Search for the cell housing the specified text and yield its (x, y) center coordinate. 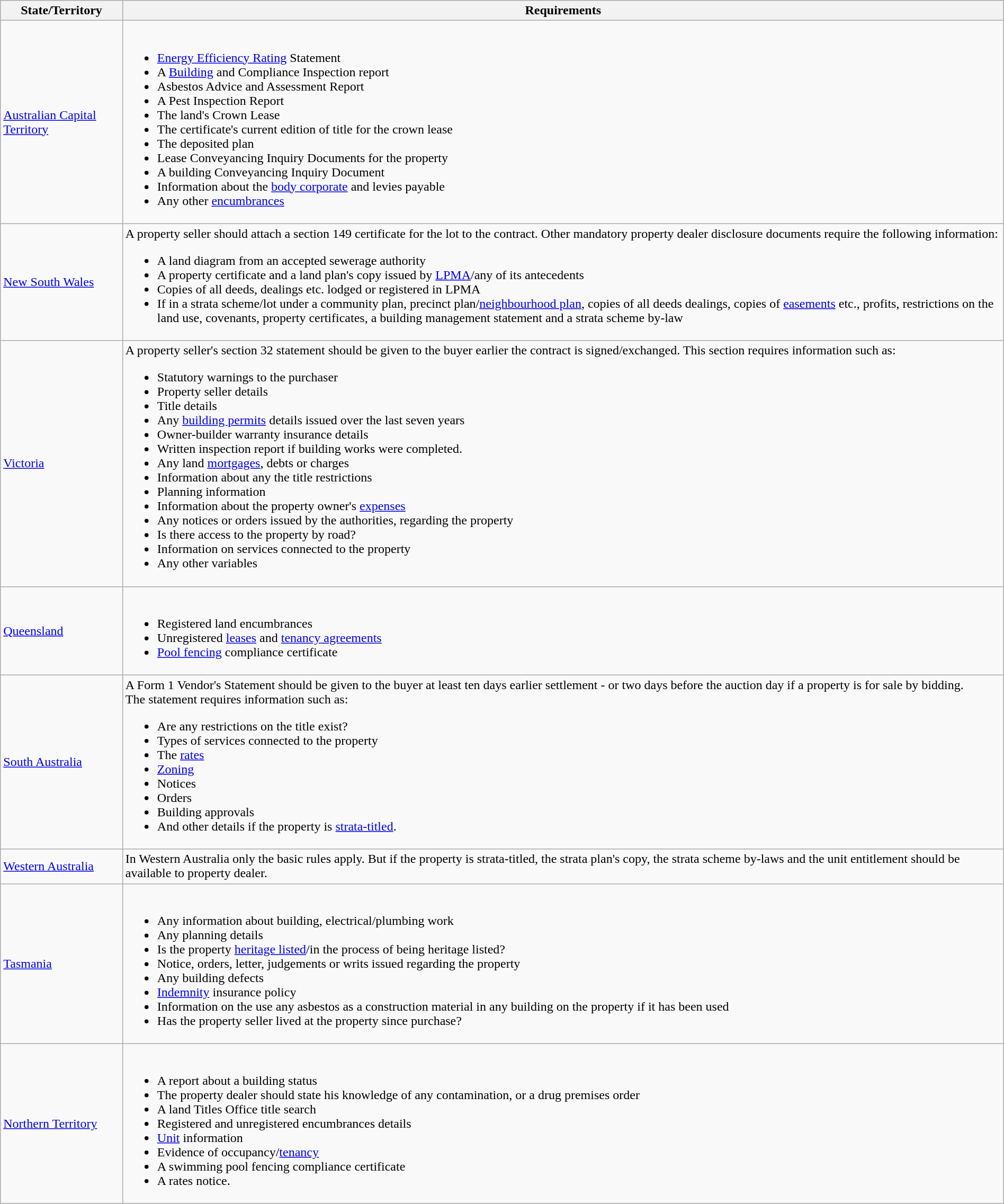
Requirements (563, 11)
Tasmania (61, 964)
Victoria (61, 463)
Australian Capital Territory (61, 122)
Registered land encumbrancesUnregistered leases and tenancy agreementsPool fencing compliance certificate (563, 630)
Northern Territory (61, 1123)
South Australia (61, 762)
Western Australia (61, 867)
Queensland (61, 630)
New South Wales (61, 282)
State/Territory (61, 11)
